Locate the cell with the specified text and output its [X, Y] center coordinate. 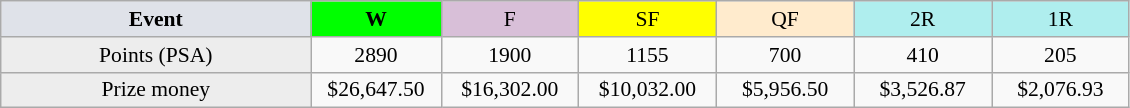
$3,526.87 [923, 90]
1900 [510, 55]
1155 [648, 55]
F [510, 19]
700 [785, 55]
2R [923, 19]
410 [923, 55]
2890 [376, 55]
$2,076.93 [1061, 90]
$5,956.50 [785, 90]
205 [1061, 55]
$26,647.50 [376, 90]
$10,032.00 [648, 90]
W [376, 19]
QF [785, 19]
SF [648, 19]
$16,302.00 [510, 90]
Event [156, 19]
Points (PSA) [156, 55]
Prize money [156, 90]
1R [1061, 19]
